Extract the [x, y] coordinate from the center of the cell holding the provided text.  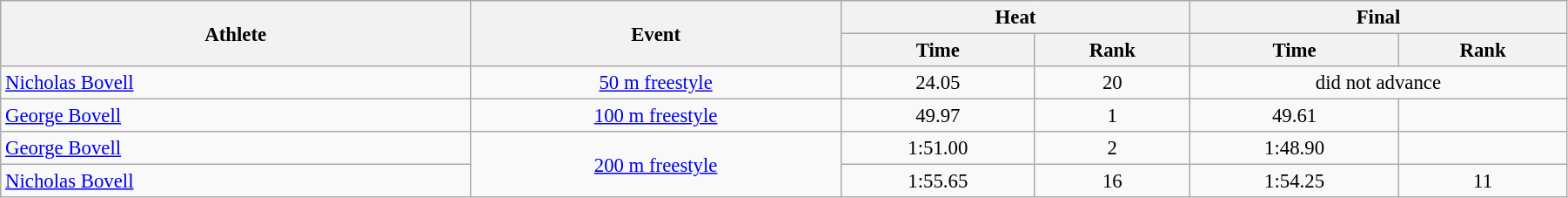
16 [1112, 181]
Event [656, 33]
1:51.00 [938, 148]
1:55.65 [938, 181]
24.05 [938, 83]
1:54.25 [1294, 181]
Athlete [236, 33]
50 m freestyle [656, 83]
49.97 [938, 116]
1 [1112, 116]
11 [1483, 181]
200 m freestyle [656, 164]
Heat [1016, 17]
Final [1378, 17]
100 m freestyle [656, 116]
20 [1112, 83]
1:48.90 [1294, 148]
2 [1112, 148]
did not advance [1378, 83]
49.61 [1294, 116]
